Locate the cell with the specified text and output its (x, y) center coordinate. 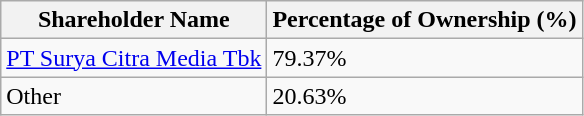
PT Surya Citra Media Tbk (134, 58)
Other (134, 96)
Percentage of Ownership (%) (424, 20)
79.37% (424, 58)
Shareholder Name (134, 20)
20.63% (424, 96)
